Detect which cell encompasses the target text, then output its (X, Y) center coordinate. 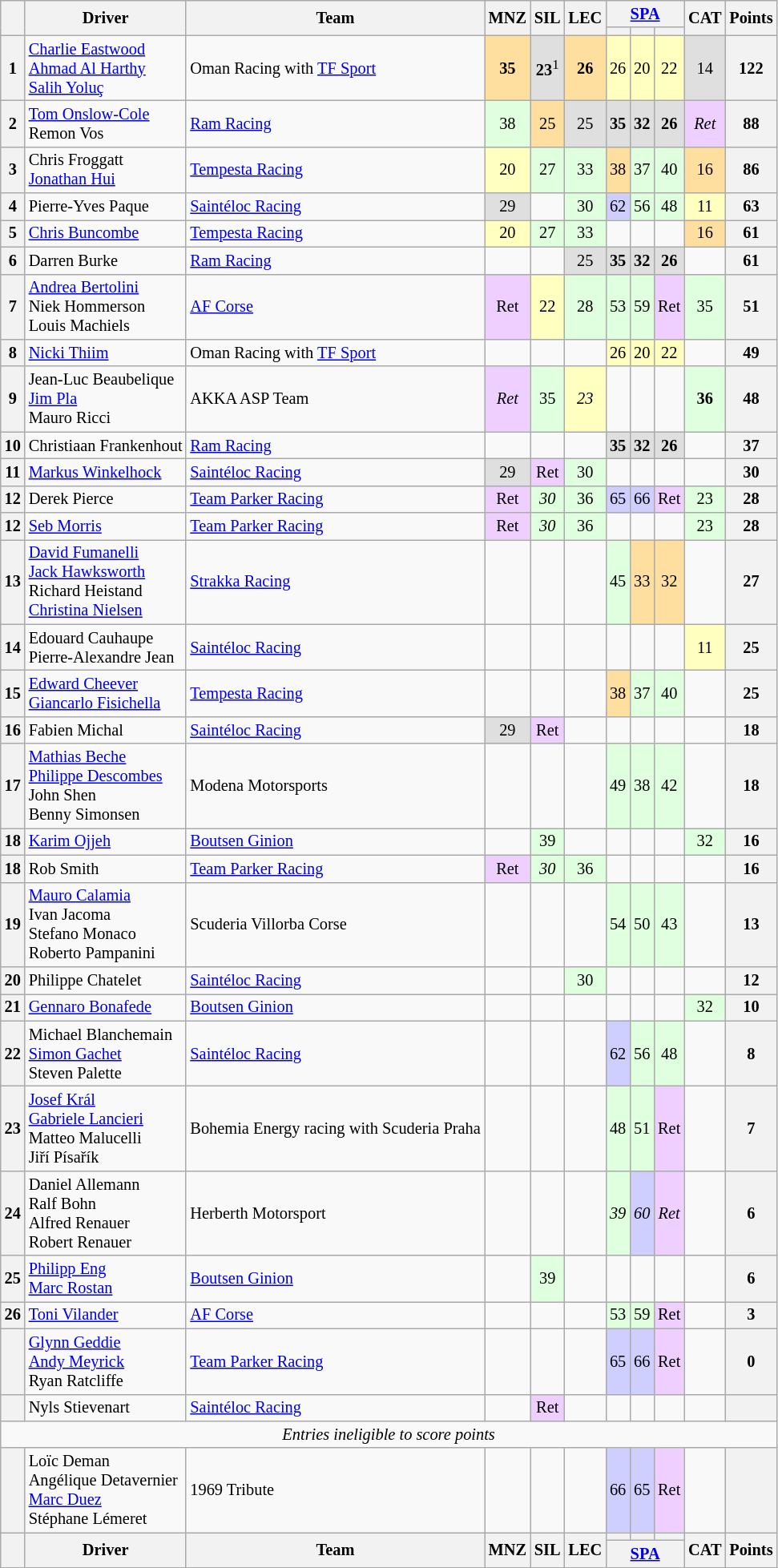
5 (13, 233)
1 (13, 68)
19 (13, 925)
1969 Tribute (335, 1490)
Mauro Calamia Ivan Jacoma Stefano Monaco Roberto Pampanini (106, 925)
Herberth Motorsport (335, 1213)
86 (751, 170)
Derek Pierce (106, 499)
88 (751, 123)
43 (669, 925)
Bohemia Energy racing with Scuderia Praha (335, 1128)
54 (618, 925)
David Fumanelli Jack Hawksworth Richard Heistand Christina Nielsen (106, 582)
Markus Winkelhock (106, 472)
Philippe Chatelet (106, 980)
21 (13, 1007)
Jean-Luc Beaubelique Jim Pla Mauro Ricci (106, 399)
Charlie Eastwood Ahmad Al Harthy Salih Yoluç (106, 68)
AKKA ASP Team (335, 399)
Edouard Cauhaupe Pierre-Alexandre Jean (106, 647)
Karim Ojjeh (106, 841)
42 (669, 786)
Christiaan Frankenhout (106, 445)
Strakka Racing (335, 582)
Edward Cheever Giancarlo Fisichella (106, 693)
Chris Buncombe (106, 233)
63 (751, 207)
Glynn Geddie Andy Meyrick Ryan Ratcliffe (106, 1361)
60 (642, 1213)
Rob Smith (106, 869)
Scuderia Villorba Corse (335, 925)
Fabien Michal (106, 730)
50 (642, 925)
4 (13, 207)
Tom Onslow-Cole Remon Vos (106, 123)
17 (13, 786)
45 (618, 582)
24 (13, 1213)
2 (13, 123)
Toni Vilander (106, 1315)
122 (751, 68)
Michael Blanchemain Simon Gachet Steven Palette (106, 1054)
Modena Motorsports (335, 786)
231 (548, 68)
Daniel Allemann Ralf Bohn Alfred Renauer Robert Renauer (106, 1213)
15 (13, 693)
Entries ineligible to score points (389, 1434)
0 (751, 1361)
Josef Král Gabriele Lancieri Matteo Malucelli Jiří Písařík (106, 1128)
Pierre-Yves Paque (106, 207)
Nicki Thiim (106, 353)
Andrea Bertolini Niek Hommerson Louis Machiels (106, 307)
9 (13, 399)
Philipp Eng Marc Rostan (106, 1279)
Loïc Deman Angélique Detavernier Marc Duez Stéphane Lémeret (106, 1490)
Gennaro Bonafede (106, 1007)
Darren Burke (106, 260)
Mathias Beche Philippe Descombes John Shen Benny Simonsen (106, 786)
Seb Morris (106, 526)
Chris Froggatt Jonathan Hui (106, 170)
Nyls Stievenart (106, 1408)
